Provide the (x, y) coordinate of the cell's center where the given text is located.  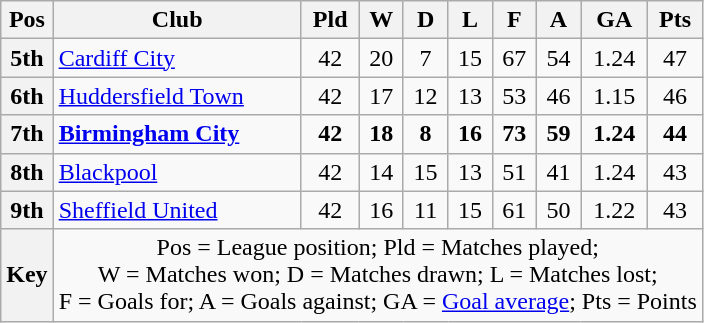
54 (558, 58)
14 (381, 172)
73 (514, 134)
20 (381, 58)
17 (381, 96)
18 (381, 134)
7 (425, 58)
Club (177, 20)
Pts (676, 20)
51 (514, 172)
Huddersfield Town (177, 96)
5th (27, 58)
59 (558, 134)
6th (27, 96)
53 (514, 96)
Pos (27, 20)
Key (27, 275)
12 (425, 96)
67 (514, 58)
11 (425, 210)
8th (27, 172)
L (470, 20)
F (514, 20)
A (558, 20)
7th (27, 134)
8 (425, 134)
50 (558, 210)
Blackpool (177, 172)
Pld (330, 20)
41 (558, 172)
Sheffield United (177, 210)
1.15 (614, 96)
D (425, 20)
Cardiff City (177, 58)
Birmingham City (177, 134)
W (381, 20)
44 (676, 134)
1.22 (614, 210)
61 (514, 210)
47 (676, 58)
9th (27, 210)
GA (614, 20)
